Search for the cell housing the specified text and yield its (x, y) center coordinate. 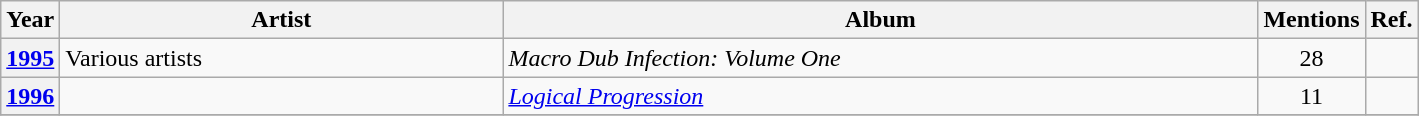
Year (30, 20)
Macro Dub Infection: Volume One (880, 58)
Artist (282, 20)
1995 (30, 58)
Logical Progression (880, 96)
Mentions (1312, 20)
28 (1312, 58)
Various artists (282, 58)
11 (1312, 96)
1996 (30, 96)
Album (880, 20)
Ref. (1392, 20)
